Find where the given text appears and provide that cell's center as (x, y) coordinate. 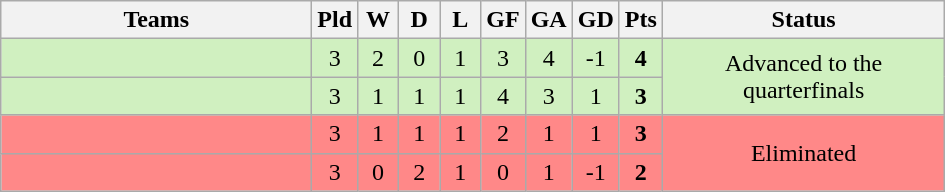
Advanced to the quarterfinals (804, 77)
Status (804, 20)
Eliminated (804, 153)
D (420, 20)
Pts (640, 20)
GD (596, 20)
GF (503, 20)
W (378, 20)
GA (548, 20)
L (460, 20)
Teams (156, 20)
Pld (335, 20)
